Return (x, y) of the center of cell containing provided text 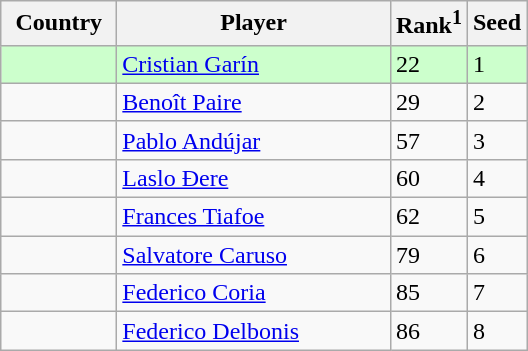
Rank1 (428, 24)
Cristian Garín (254, 64)
Federico Delbonis (254, 331)
1 (496, 64)
Laslo Đere (254, 178)
60 (428, 178)
Federico Coria (254, 293)
5 (496, 217)
62 (428, 217)
8 (496, 331)
7 (496, 293)
79 (428, 255)
22 (428, 64)
85 (428, 293)
Seed (496, 24)
3 (496, 140)
Pablo Andújar (254, 140)
Salvatore Caruso (254, 255)
Benoît Paire (254, 102)
6 (496, 255)
86 (428, 331)
29 (428, 102)
Country (59, 24)
Frances Tiafoe (254, 217)
57 (428, 140)
Player (254, 24)
2 (496, 102)
4 (496, 178)
